Detect which cell encompasses the target text, then output its [X, Y] center coordinate. 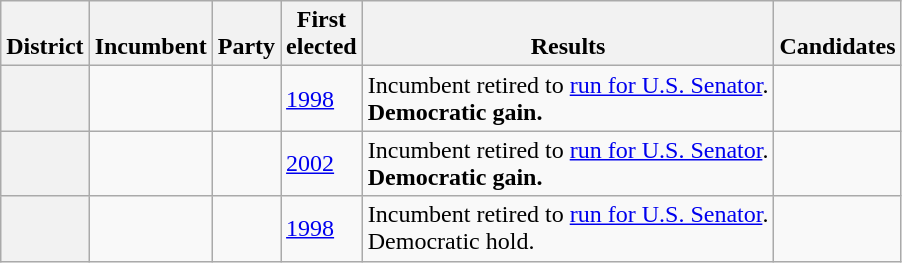
Firstelected [322, 34]
Incumbent [150, 34]
Candidates [838, 34]
District [45, 34]
Results [568, 34]
2002 [322, 164]
Party [246, 34]
Incumbent retired to run for U.S. Senator.Democratic hold. [568, 228]
